From the cell containing the given text, extract its center point as (x, y) coordinate. 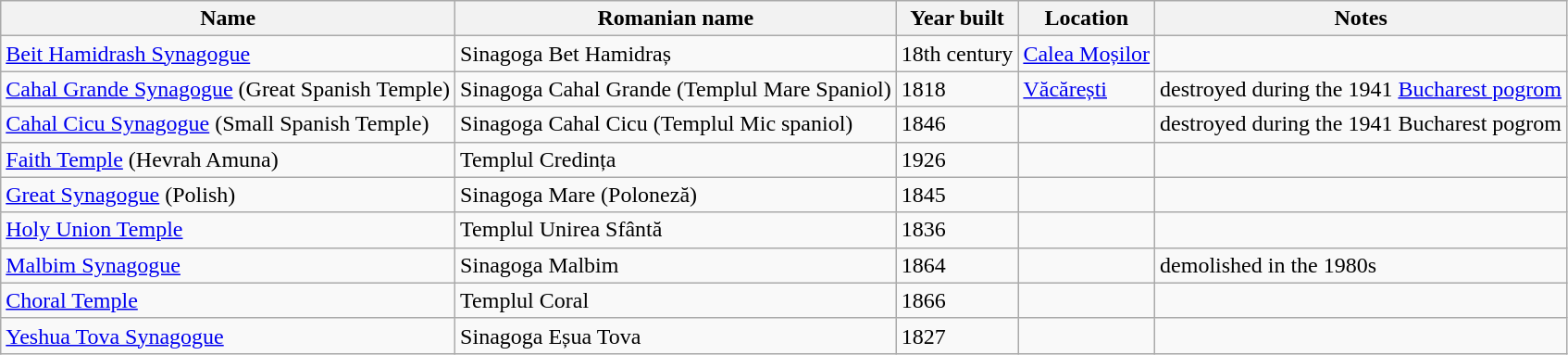
Name (228, 19)
Holy Union Temple (228, 230)
18th century (957, 54)
Sinagoga Cahal Cicu (Templul Mic spaniol) (676, 124)
1846 (957, 124)
Cahal Grande Synagogue (Great Spanish Temple) (228, 89)
1845 (957, 195)
Sinagoga Bet Hamidraș (676, 54)
1827 (957, 336)
Sinagoga Malbim (676, 265)
Beit Hamidrash Synagogue (228, 54)
Cahal Cicu Synagogue (Small Spanish Temple) (228, 124)
demolished in the 1980s (1361, 265)
Sinagoga Mare (Poloneză) (676, 195)
Notes (1361, 19)
Templul Unirea Sfântă (676, 230)
1818 (957, 89)
1926 (957, 159)
1836 (957, 230)
1866 (957, 300)
1864 (957, 265)
Sinagoga Eșua Tova (676, 336)
Year built (957, 19)
Faith Temple (Hevrah Amuna) (228, 159)
Choral Temple (228, 300)
Sinagoga Cahal Grande (Templul Mare Spaniol) (676, 89)
Location (1087, 19)
Yeshua Tova Synagogue (228, 336)
Romanian name (676, 19)
Malbim Synagogue (228, 265)
Văcărești (1087, 89)
Great Synagogue (Polish) (228, 195)
Templul Credința (676, 159)
Templul Coral (676, 300)
Calea Moșilor (1087, 54)
